Search for the cell housing the specified text and yield its [x, y] center coordinate. 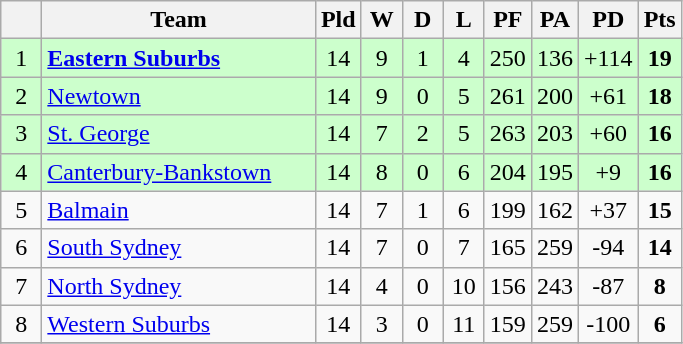
PF [508, 20]
+61 [608, 96]
199 [508, 210]
10 [464, 286]
243 [554, 286]
Eastern Suburbs [179, 58]
-87 [608, 286]
165 [508, 248]
Pts [660, 20]
18 [660, 96]
PD [608, 20]
250 [508, 58]
-94 [608, 248]
-100 [608, 324]
15 [660, 210]
19 [660, 58]
+9 [608, 172]
Balmain [179, 210]
St. George [179, 134]
162 [554, 210]
Newtown [179, 96]
+60 [608, 134]
204 [508, 172]
263 [508, 134]
203 [554, 134]
200 [554, 96]
156 [508, 286]
195 [554, 172]
11 [464, 324]
Pld [338, 20]
Western Suburbs [179, 324]
136 [554, 58]
+37 [608, 210]
Team [179, 20]
South Sydney [179, 248]
261 [508, 96]
L [464, 20]
D [422, 20]
Canterbury-Bankstown [179, 172]
W [382, 20]
+114 [608, 58]
North Sydney [179, 286]
159 [508, 324]
PA [554, 20]
